Return (X, Y) of the center of cell containing provided text 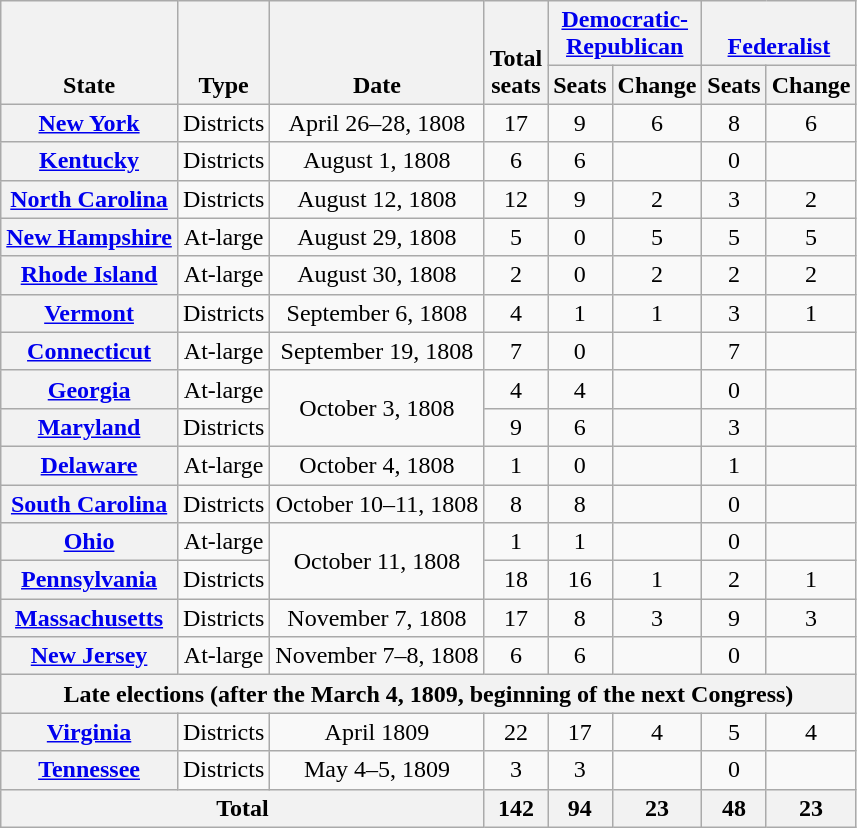
October 3, 1808 (377, 408)
State (90, 52)
New York (90, 123)
Rhode Island (90, 275)
August 1, 1808 (377, 161)
48 (734, 808)
North Carolina (90, 199)
Democratic-Republican (625, 34)
April 1809 (377, 732)
April 26–28, 1808 (377, 123)
Kentucky (90, 161)
Virginia (90, 732)
12 (516, 199)
November 7–8, 1808 (377, 656)
Ohio (90, 542)
October 11, 1808 (377, 561)
New Jersey (90, 656)
Type (223, 52)
22 (516, 732)
October 10–11, 1808 (377, 503)
Total (242, 808)
August 30, 1808 (377, 275)
Connecticut (90, 351)
Massachusetts (90, 618)
Totalseats (516, 52)
142 (516, 808)
August 12, 1808 (377, 199)
Vermont (90, 313)
Delaware (90, 465)
September 19, 1808 (377, 351)
Georgia (90, 389)
November 7, 1808 (377, 618)
September 6, 1808 (377, 313)
New Hampshire (90, 237)
Pennsylvania (90, 580)
South Carolina (90, 503)
Late elections (after the March 4, 1809, beginning of the next Congress) (428, 694)
August 29, 1808 (377, 237)
Date (377, 52)
Federalist (779, 34)
May 4–5, 1809 (377, 770)
16 (580, 580)
Tennessee (90, 770)
Maryland (90, 427)
October 4, 1808 (377, 465)
94 (580, 808)
18 (516, 580)
